Return [X, Y] of the center of cell containing provided text 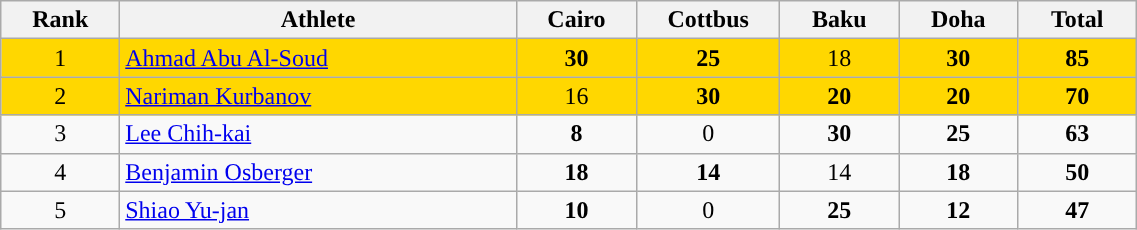
16 [576, 96]
Athlete [318, 20]
4 [60, 172]
Ahmad Abu Al-Soud [318, 58]
70 [1078, 96]
10 [576, 210]
85 [1078, 58]
Nariman Kurbanov [318, 96]
47 [1078, 210]
Rank [60, 20]
5 [60, 210]
Lee Chih-kai [318, 134]
Benjamin Osberger [318, 172]
8 [576, 134]
50 [1078, 172]
Baku [840, 20]
Doha [958, 20]
63 [1078, 134]
2 [60, 96]
Total [1078, 20]
12 [958, 210]
Shiao Yu-jan [318, 210]
Cottbus [708, 20]
1 [60, 58]
3 [60, 134]
Cairo [576, 20]
